For the text-containing cell, return its midpoint in (X, Y) coordinate format. 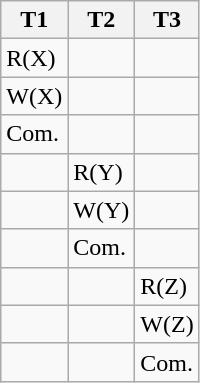
W(Y) (102, 210)
R(X) (34, 58)
W(X) (34, 96)
T3 (167, 20)
R(Z) (167, 286)
R(Y) (102, 172)
T2 (102, 20)
T1 (34, 20)
W(Z) (167, 324)
